Search for the cell housing the specified text and yield its [X, Y] center coordinate. 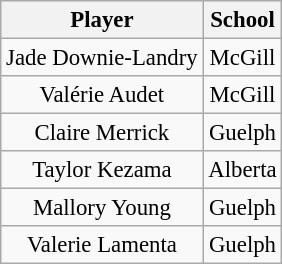
Jade Downie-Landry [102, 58]
Claire Merrick [102, 133]
Mallory Young [102, 208]
Valerie Lamenta [102, 245]
Valérie Audet [102, 95]
Player [102, 20]
Taylor Kezama [102, 170]
School [242, 20]
Alberta [242, 170]
